Pinpoint the cell where the given text exists, returning its [X, Y] midpoint coordinate. 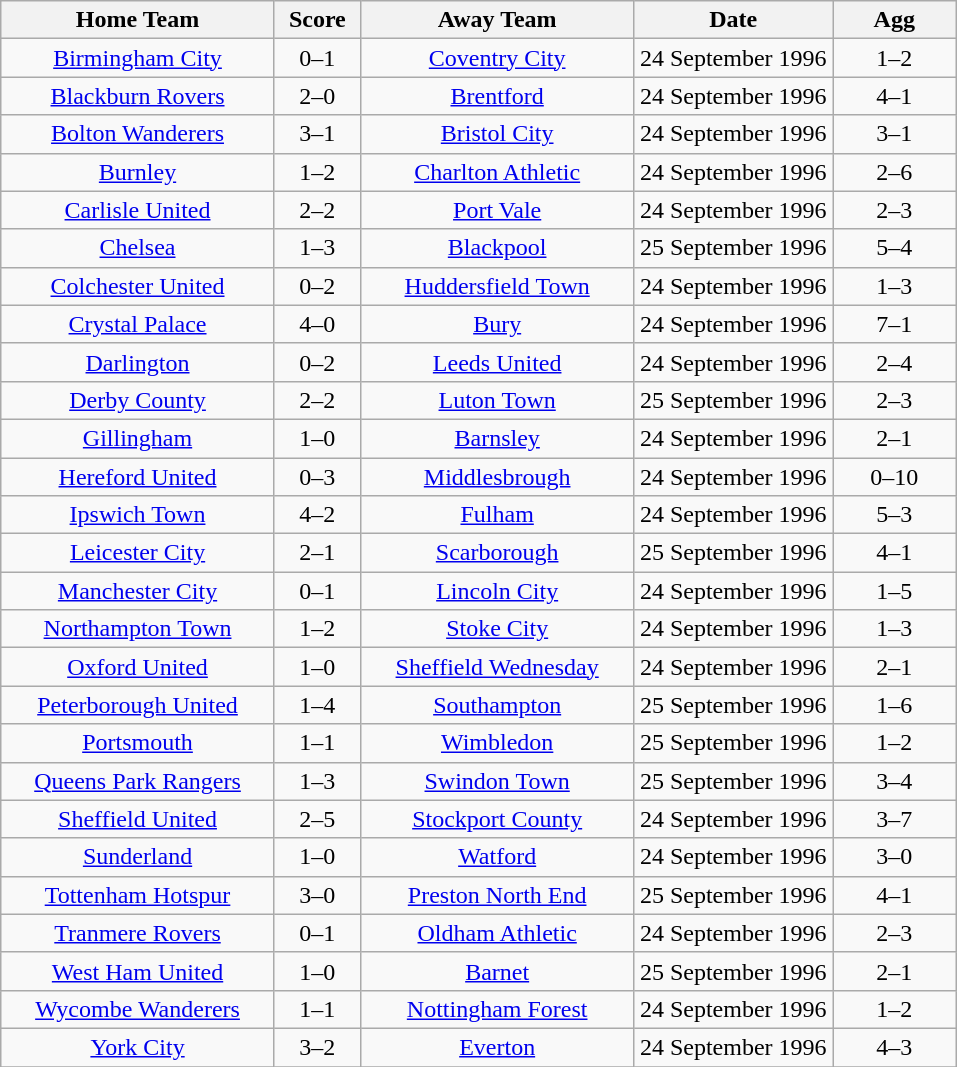
Away Team [497, 20]
Burnley [138, 172]
Peterborough United [138, 705]
Wycombe Wanderers [138, 1009]
Sheffield Wednesday [497, 667]
Nottingham Forest [497, 1009]
Home Team [138, 20]
Oxford United [138, 667]
Luton Town [497, 400]
0–3 [317, 477]
Wimbledon [497, 743]
Coventry City [497, 58]
7–1 [894, 324]
Derby County [138, 400]
Bristol City [497, 134]
Stockport County [497, 819]
3–2 [317, 1047]
Ipswich Town [138, 515]
Tottenham Hotspur [138, 895]
3–4 [894, 781]
0–10 [894, 477]
Swindon Town [497, 781]
York City [138, 1047]
Lincoln City [497, 591]
Darlington [138, 362]
Score [317, 20]
5–4 [894, 248]
3–7 [894, 819]
Colchester United [138, 286]
Agg [894, 20]
Sunderland [138, 857]
Gillingham [138, 438]
Portsmouth [138, 743]
Blackpool [497, 248]
1–4 [317, 705]
Hereford United [138, 477]
Leeds United [497, 362]
Barnsley [497, 438]
4–3 [894, 1047]
Carlisle United [138, 210]
Preston North End [497, 895]
Middlesbrough [497, 477]
Bolton Wanderers [138, 134]
Charlton Athletic [497, 172]
4–0 [317, 324]
Bury [497, 324]
1–5 [894, 591]
Crystal Palace [138, 324]
Queens Park Rangers [138, 781]
Barnet [497, 971]
Everton [497, 1047]
Oldham Athletic [497, 933]
Huddersfield Town [497, 286]
Fulham [497, 515]
Blackburn Rovers [138, 96]
Port Vale [497, 210]
Leicester City [138, 553]
Brentford [497, 96]
Watford [497, 857]
4–2 [317, 515]
2–6 [894, 172]
Manchester City [138, 591]
Date [734, 20]
Northampton Town [138, 629]
Chelsea [138, 248]
2–5 [317, 819]
Sheffield United [138, 819]
Stoke City [497, 629]
Birmingham City [138, 58]
1–6 [894, 705]
West Ham United [138, 971]
2–4 [894, 362]
Southampton [497, 705]
Scarborough [497, 553]
2–0 [317, 96]
Tranmere Rovers [138, 933]
5–3 [894, 515]
